Find where the given text appears and provide that cell's center as [x, y] coordinate. 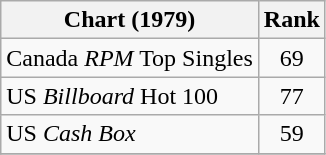
Chart (1979) [130, 20]
69 [292, 58]
Canada RPM Top Singles [130, 58]
59 [292, 134]
US Billboard Hot 100 [130, 96]
US Cash Box [130, 134]
Rank [292, 20]
77 [292, 96]
